Output the (X, Y) coordinate of the center of the cell containing the given text.  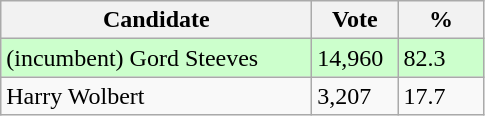
Candidate (156, 20)
(incumbent) Gord Steeves (156, 58)
% (441, 20)
Vote (355, 20)
Harry Wolbert (156, 96)
14,960 (355, 58)
3,207 (355, 96)
17.7 (441, 96)
82.3 (441, 58)
